Output the [x, y] coordinate of the center of the cell containing the given text.  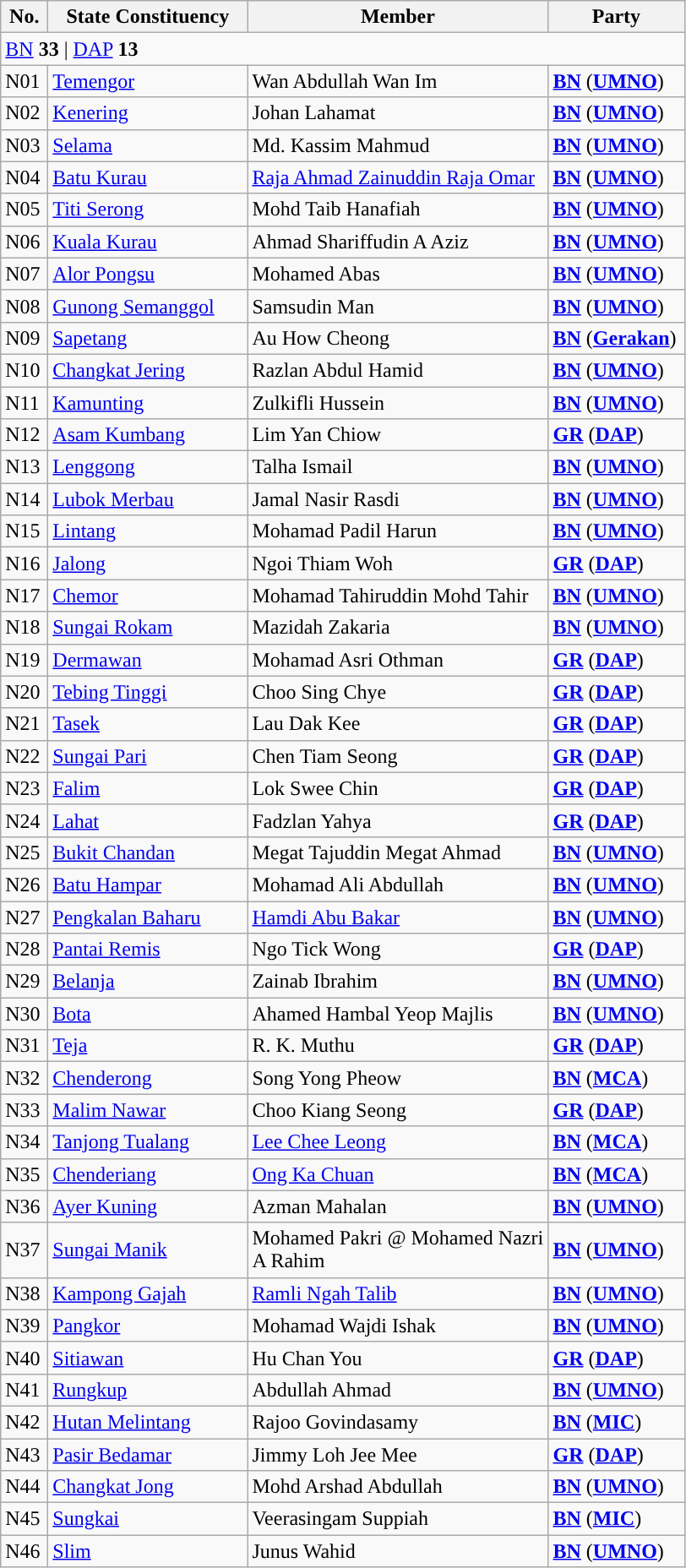
N26 [24, 885]
BN (Gerakan) [617, 338]
Falim [148, 788]
N04 [24, 177]
Pantai Remis [148, 950]
N03 [24, 145]
Teja [148, 1046]
N40 [24, 1358]
Chen Tiam Seong [398, 756]
N17 [24, 596]
Ahamed Hambal Yeop Majlis [398, 1014]
N39 [24, 1326]
Azman Mahalan [398, 1206]
N44 [24, 1487]
Talha Ismail [398, 467]
Chenderong [148, 1078]
Rungkup [148, 1390]
N34 [24, 1142]
Bukit Chandan [148, 852]
Slim [148, 1551]
N30 [24, 1014]
N07 [24, 274]
Jimmy Loh Jee Mee [398, 1454]
N09 [24, 338]
Temengor [148, 81]
N38 [24, 1293]
Tebing Tinggi [148, 692]
Ong Ka Chuan [398, 1174]
Sungai Manik [148, 1250]
N45 [24, 1519]
N01 [24, 81]
Lenggong [148, 467]
Jamal Nasir Rasdi [398, 499]
N11 [24, 403]
Lim Yan Chiow [398, 435]
Zainab Ibrahim [398, 982]
Mohamed Pakri @ Mohamed Nazri A Rahim [398, 1250]
N32 [24, 1078]
Choo Sing Chye [398, 692]
Ahmad Shariffudin A Aziz [398, 242]
Lintang [148, 531]
Hamdi Abu Bakar [398, 917]
Belanja [148, 982]
N42 [24, 1422]
Sungkai [148, 1519]
N13 [24, 467]
Mohamad Wajdi Ishak [398, 1326]
N19 [24, 660]
Malim Nawar [148, 1110]
Chemor [148, 596]
No. [24, 17]
Pengkalan Baharu [148, 917]
N22 [24, 756]
Au How Cheong [398, 338]
Member [398, 17]
N05 [24, 210]
N08 [24, 306]
N23 [24, 788]
Choo Kiang Seong [398, 1110]
Mazidah Zakaria [398, 628]
Mohamed Abas [398, 274]
N16 [24, 563]
Hutan Melintang [148, 1422]
Party [617, 17]
R. K. Muthu [398, 1046]
Changkat Jering [148, 370]
Mohamad Padil Harun [398, 531]
Tanjong Tualang [148, 1142]
Alor Pongsu [148, 274]
Tasek [148, 724]
Megat Tajuddin Megat Ahmad [398, 852]
Titi Serong [148, 210]
Pangkor [148, 1326]
Ramli Ngah Talib [398, 1293]
N33 [24, 1110]
N15 [24, 531]
N06 [24, 242]
N24 [24, 820]
N36 [24, 1206]
Sungai Pari [148, 756]
Kuala Kurau [148, 242]
N14 [24, 499]
Lahat [148, 820]
BN 33 | DAP 13 [343, 49]
Asam Kumbang [148, 435]
N12 [24, 435]
Lok Swee Chin [398, 788]
N21 [24, 724]
Lee Chee Leong [398, 1142]
N43 [24, 1454]
N31 [24, 1046]
Wan Abdullah Wan Im [398, 81]
Kamunting [148, 403]
N29 [24, 982]
Junus Wahid [398, 1551]
N37 [24, 1250]
Samsudin Man [398, 306]
Ayer Kuning [148, 1206]
Kenering [148, 113]
N46 [24, 1551]
Song Yong Pheow [398, 1078]
Lubok Merbau [148, 499]
Johan Lahamat [398, 113]
Sapetang [148, 338]
Zulkifli Hussein [398, 403]
N41 [24, 1390]
Sungai Rokam [148, 628]
Abdullah Ahmad [398, 1390]
Changkat Jong [148, 1487]
Hu Chan You [398, 1358]
N35 [24, 1174]
N28 [24, 950]
Fadzlan Yahya [398, 820]
Sitiawan [148, 1358]
N02 [24, 113]
Raja Ahmad Zainuddin Raja Omar [398, 177]
Jalong [148, 563]
Batu Hampar [148, 885]
State Constituency [148, 17]
Md. Kassim Mahmud [398, 145]
Ngo Tick Wong [398, 950]
N20 [24, 692]
Bota [148, 1014]
Mohamad Ali Abdullah [398, 885]
Selama [148, 145]
Chenderiang [148, 1174]
Pasir Bedamar [148, 1454]
N18 [24, 628]
Ngoi Thiam Woh [398, 563]
Mohd Arshad Abdullah [398, 1487]
N10 [24, 370]
Batu Kurau [148, 177]
Razlan Abdul Hamid [398, 370]
Gunong Semanggol [148, 306]
Lau Dak Kee [398, 724]
N27 [24, 917]
Dermawan [148, 660]
Veerasingam Suppiah [398, 1519]
N25 [24, 852]
Kampong Gajah [148, 1293]
Mohamad Tahiruddin Mohd Tahir [398, 596]
Mohd Taib Hanafiah [398, 210]
Rajoo Govindasamy [398, 1422]
Mohamad Asri Othman [398, 660]
